Return [X, Y] of the center of cell containing provided text 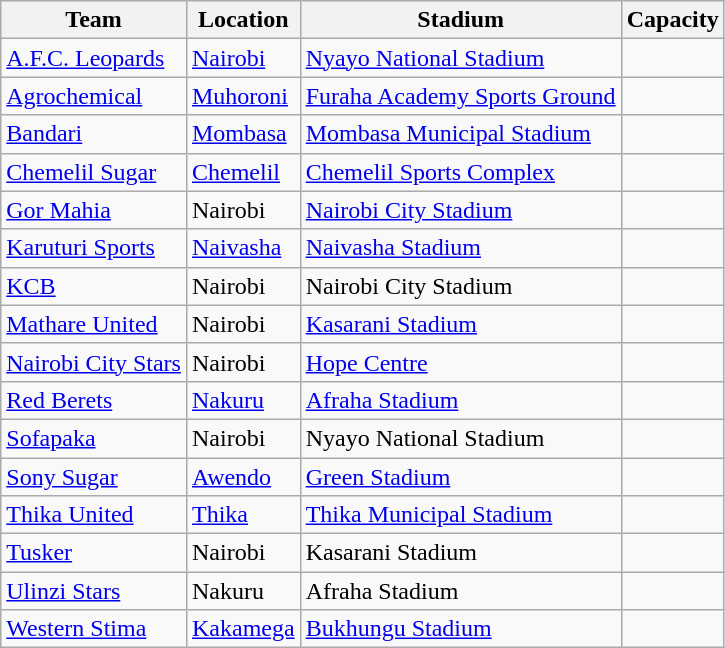
Gor Mahia [94, 210]
Thika United [94, 515]
Red Berets [94, 400]
Naivasha [243, 248]
Nairobi City Stars [94, 362]
Chemelil Sports Complex [460, 172]
Thika [243, 515]
Capacity [672, 20]
Agrochemical [94, 96]
Green Stadium [460, 477]
Furaha Academy Sports Ground [460, 96]
Ulinzi Stars [94, 591]
Naivasha Stadium [460, 248]
Team [94, 20]
Muhoroni [243, 96]
Chemelil Sugar [94, 172]
Location [243, 20]
Bukhungu Stadium [460, 629]
Mombasa Municipal Stadium [460, 134]
Mathare United [94, 324]
Awendo [243, 477]
Kakamega [243, 629]
Western Stima [94, 629]
Bandari [94, 134]
Thika Municipal Stadium [460, 515]
Karuturi Sports [94, 248]
KCB [94, 286]
Mombasa [243, 134]
Sony Sugar [94, 477]
Tusker [94, 553]
A.F.C. Leopards [94, 58]
Stadium [460, 20]
Chemelil [243, 172]
Sofapaka [94, 438]
Hope Centre [460, 362]
